Output the [X, Y] coordinate of the center of the cell containing the given text.  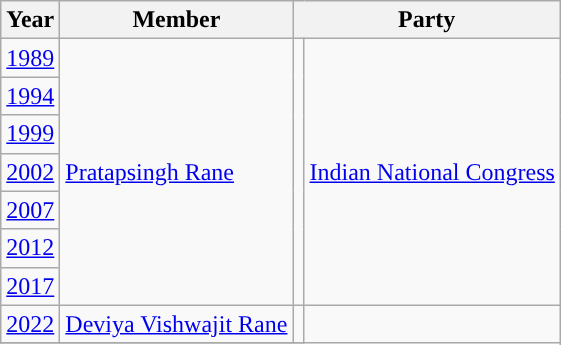
2017 [30, 286]
2007 [30, 210]
1989 [30, 58]
2012 [30, 248]
Member [176, 20]
Party [426, 20]
2002 [30, 172]
Indian National Congress [432, 172]
1999 [30, 134]
1994 [30, 96]
2022 [30, 324]
Pratapsingh Rane [176, 172]
Year [30, 20]
Deviya Vishwajit Rane [176, 324]
